Return [X, Y] of the center of cell containing provided text 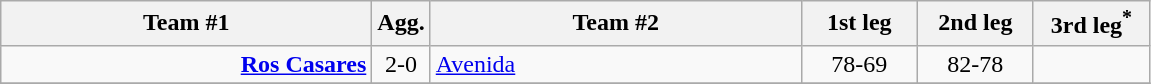
78-69 [859, 64]
Ros Casares [186, 64]
2-0 [401, 64]
Avenida [616, 64]
2nd leg [975, 24]
Team #1 [186, 24]
82-78 [975, 64]
Team #2 [616, 24]
1st leg [859, 24]
Agg. [401, 24]
3rd leg* [1091, 24]
